Detect which cell encompasses the target text, then output its (x, y) center coordinate. 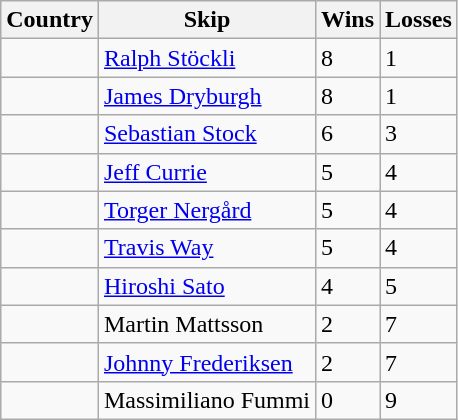
9 (419, 400)
Torger Nergård (206, 210)
Country (50, 20)
Sebastian Stock (206, 134)
Skip (206, 20)
3 (419, 134)
Massimiliano Fummi (206, 400)
Ralph Stöckli (206, 58)
0 (348, 400)
6 (348, 134)
Hiroshi Sato (206, 286)
Johnny Frederiksen (206, 362)
James Dryburgh (206, 96)
Martin Mattsson (206, 324)
Wins (348, 20)
Travis Way (206, 248)
Losses (419, 20)
Jeff Currie (206, 172)
